Output the (X, Y) coordinate of the center of the cell containing the given text.  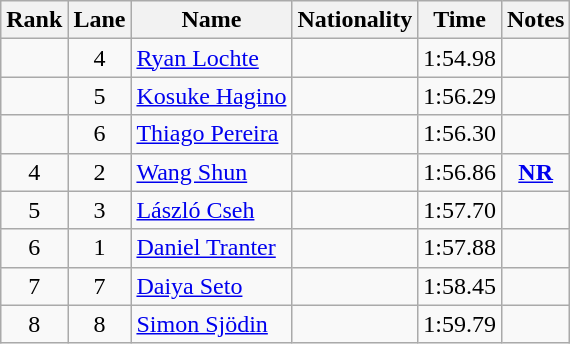
Daniel Tranter (212, 248)
2 (100, 172)
Ryan Lochte (212, 58)
Nationality (355, 20)
1 (100, 248)
Wang Shun (212, 172)
Rank (34, 20)
Thiago Pereira (212, 134)
1:58.45 (460, 286)
1:59.79 (460, 324)
1:56.29 (460, 96)
1:56.30 (460, 134)
Lane (100, 20)
Time (460, 20)
Daiya Seto (212, 286)
Notes (535, 20)
1:57.70 (460, 210)
Name (212, 20)
László Cseh (212, 210)
3 (100, 210)
Kosuke Hagino (212, 96)
NR (535, 172)
1:56.86 (460, 172)
1:57.88 (460, 248)
Simon Sjödin (212, 324)
1:54.98 (460, 58)
